Identify which cell holds the provided text, then report its (X, Y) central coordinate. 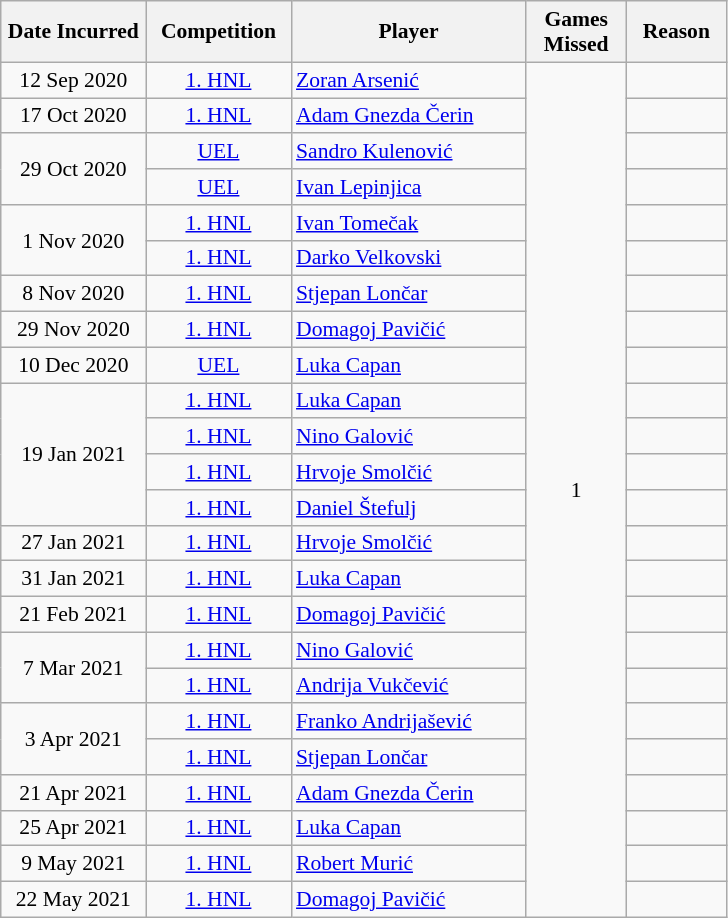
29 Nov 2020 (74, 330)
3 Apr 2021 (74, 740)
21 Feb 2021 (74, 615)
Competition (218, 32)
19 Jan 2021 (74, 454)
Andrija Vukčević (408, 686)
Reason (676, 32)
Ivan Lepinjica (408, 187)
27 Jan 2021 (74, 543)
25 Apr 2021 (74, 828)
21 Apr 2021 (74, 793)
29 Oct 2020 (74, 170)
1 Nov 2020 (74, 240)
Sandro Kulenović (408, 152)
22 May 2021 (74, 900)
Daniel Štefulj (408, 508)
Games Missed (576, 32)
Darko Velkovski (408, 258)
17 Oct 2020 (74, 116)
10 Dec 2020 (74, 365)
Robert Murić (408, 864)
Franko Andrijašević (408, 722)
9 May 2021 (74, 864)
Player (408, 32)
7 Mar 2021 (74, 668)
1 (576, 490)
31 Jan 2021 (74, 579)
Date Incurred (74, 32)
Ivan Tomečak (408, 223)
Zoran Arsenić (408, 80)
8 Nov 2020 (74, 294)
12 Sep 2020 (74, 80)
